Capture the cell that displays the provided text and extract its (x, y) central coordinate. 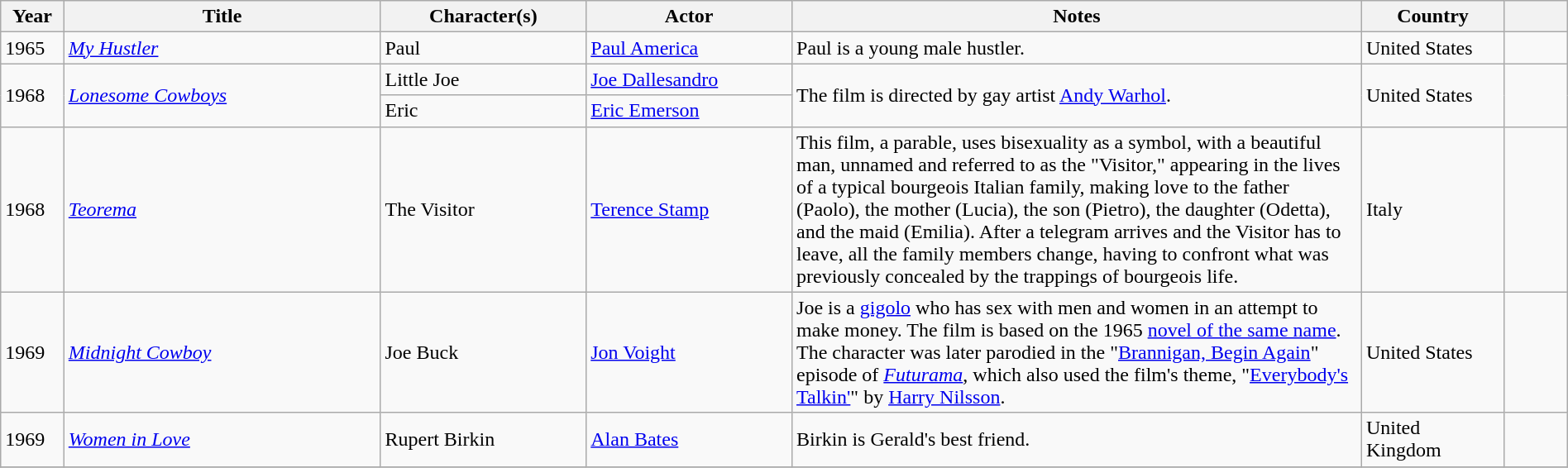
Eric Emerson (690, 111)
Paul (483, 48)
Joe Buck (483, 352)
Jon Voight (690, 352)
Birkin is Gerald's best friend. (1077, 440)
Women in Love (222, 440)
Terence Stamp (690, 209)
Country (1432, 17)
Character(s) (483, 17)
Eric (483, 111)
Alan Bates (690, 440)
Actor (690, 17)
My Hustler (222, 48)
Rupert Birkin (483, 440)
The film is directed by gay artist Andy Warhol. (1077, 95)
Paul America (690, 48)
Paul is a young male hustler. (1077, 48)
Notes (1077, 17)
The Visitor (483, 209)
Teorema (222, 209)
Year (33, 17)
Joe Dallesandro (690, 79)
Title (222, 17)
Midnight Cowboy (222, 352)
Lonesome Cowboys (222, 95)
Italy (1432, 209)
1965 (33, 48)
Little Joe (483, 79)
United Kingdom (1432, 440)
